Return (x, y) of the center of cell containing provided text 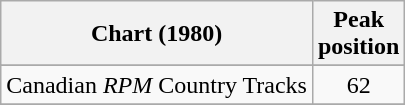
Chart (1980) (157, 34)
62 (358, 85)
Canadian RPM Country Tracks (157, 85)
Peakposition (358, 34)
